Search for the cell housing the specified text and yield its (X, Y) center coordinate. 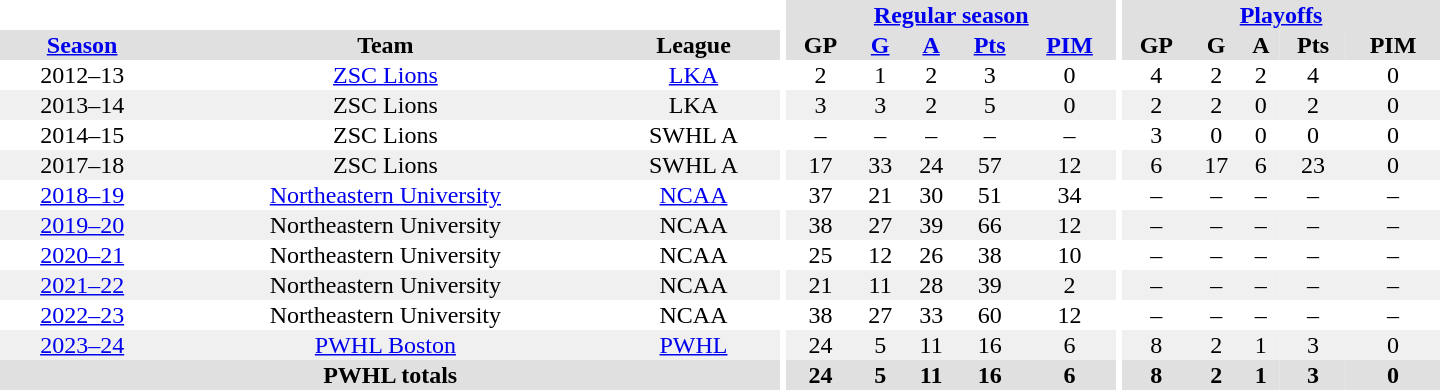
30 (932, 195)
PWHL Boston (385, 345)
60 (990, 315)
Team (385, 45)
2013–14 (82, 105)
2021–22 (82, 285)
PWHL (694, 345)
2023–24 (82, 345)
League (694, 45)
2018–19 (82, 195)
Season (82, 45)
34 (1070, 195)
51 (990, 195)
57 (990, 165)
Regular season (951, 15)
2017–18 (82, 165)
2012–13 (82, 75)
Playoffs (1281, 15)
37 (820, 195)
2022–23 (82, 315)
2019–20 (82, 225)
10 (1070, 255)
66 (990, 225)
26 (932, 255)
2014–15 (82, 135)
23 (1313, 165)
25 (820, 255)
2020–21 (82, 255)
28 (932, 285)
PWHL totals (390, 375)
